Return [x, y] of the center of cell containing provided text 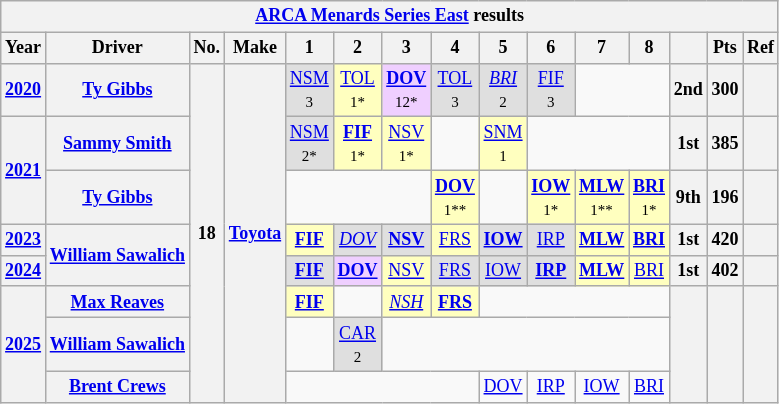
CAR2 [358, 345]
6 [551, 48]
Make [254, 48]
8 [650, 48]
1 [309, 48]
DOV12* [406, 90]
2025 [24, 344]
SNM1 [503, 144]
FIF3 [551, 90]
2 [358, 48]
Pts [725, 48]
TOL1* [358, 90]
ARCA Menards Series East results [390, 16]
MLW1** [602, 197]
3 [406, 48]
9th [688, 197]
Driver [117, 48]
BRI1* [650, 197]
Toyota [254, 232]
NSH [406, 302]
385 [725, 144]
2nd [688, 90]
NSM2* [309, 144]
420 [725, 240]
402 [725, 270]
DOV1** [456, 197]
300 [725, 90]
IOW1* [551, 197]
7 [602, 48]
196 [725, 197]
Ref [761, 48]
2020 [24, 90]
5 [503, 48]
Max Reaves [117, 302]
Year [24, 48]
Brent Crews [117, 386]
2024 [24, 270]
TOL3 [456, 90]
Sammy Smith [117, 144]
2023 [24, 240]
4 [456, 48]
FIF1* [358, 144]
NSV1* [406, 144]
BRI2 [503, 90]
No. [206, 48]
2021 [24, 170]
18 [206, 232]
NSM3 [309, 90]
